Provide the (X, Y) coordinate of the cell's center where the given text is located.  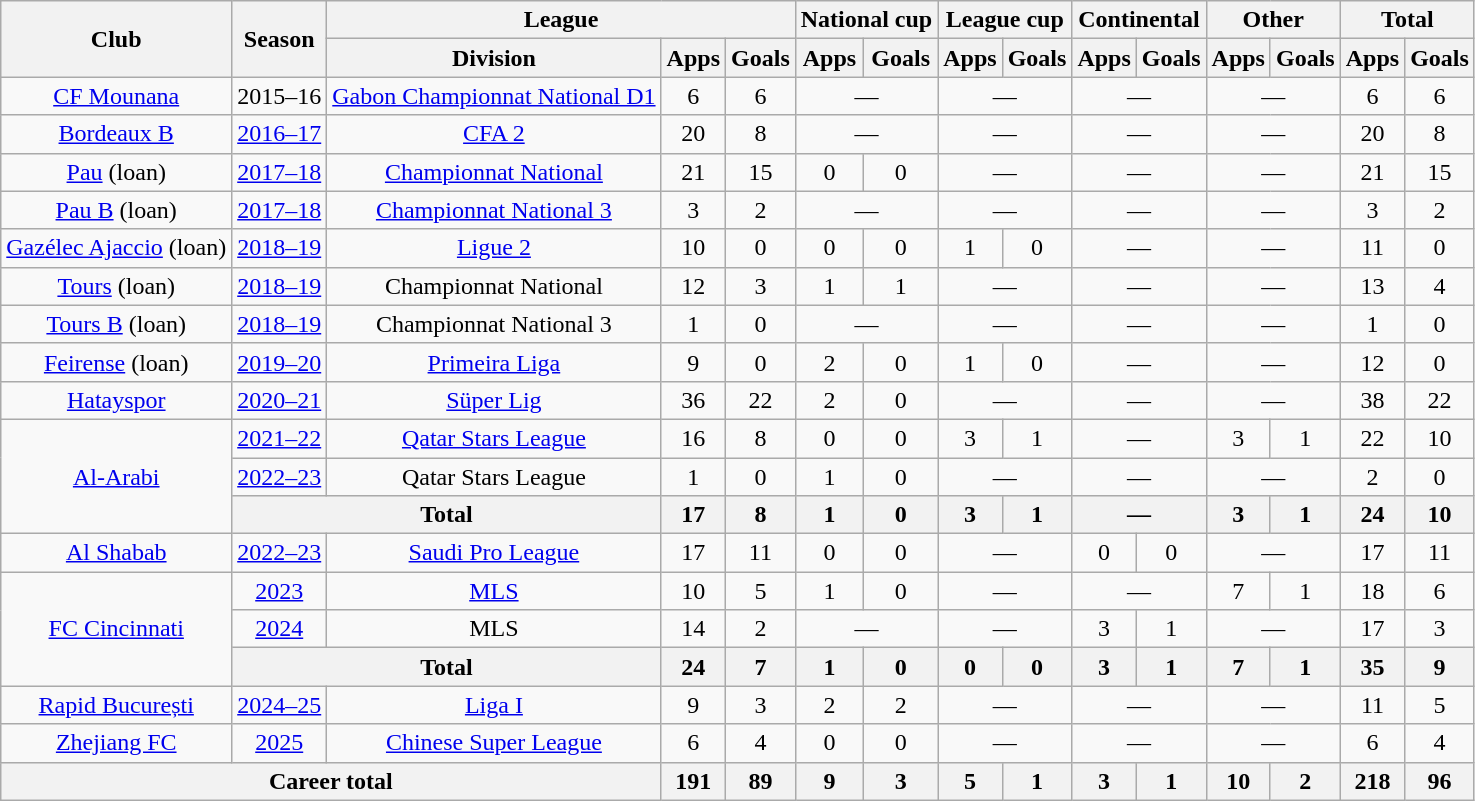
Other (1273, 20)
2023 (280, 591)
2024 (280, 629)
Tours B (loan) (116, 324)
Zhejiang FC (116, 743)
Continental (1139, 20)
35 (1372, 667)
96 (1440, 781)
2021–22 (280, 438)
13 (1372, 286)
Tours (loan) (116, 286)
Al Shabab (116, 553)
89 (761, 781)
League (562, 20)
Liga I (494, 705)
2015–16 (280, 96)
Season (280, 39)
2024–25 (280, 705)
CFA 2 (494, 134)
FC Cincinnati (116, 629)
Pau B (loan) (116, 210)
CF Mounana (116, 96)
Bordeaux B (116, 134)
16 (693, 438)
Primeira Liga (494, 362)
Al-Arabi (116, 476)
Saudi Pro League (494, 553)
Club (116, 39)
Chinese Super League (494, 743)
191 (693, 781)
Feirense (loan) (116, 362)
National cup (866, 20)
218 (1372, 781)
Gabon Championnat National D1 (494, 96)
2020–21 (280, 400)
Ligue 2 (494, 248)
38 (1372, 400)
League cup (1005, 20)
14 (693, 629)
Gazélec Ajaccio (loan) (116, 248)
Career total (331, 781)
2019–20 (280, 362)
18 (1372, 591)
Rapid București (116, 705)
36 (693, 400)
Süper Lig (494, 400)
Hatayspor (116, 400)
Pau (loan) (116, 172)
2016–17 (280, 134)
2025 (280, 743)
Division (494, 58)
